Locate the cell with the specified text and output its (X, Y) center coordinate. 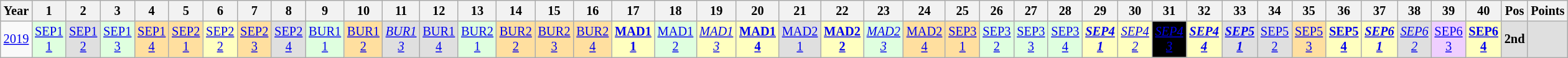
2 (83, 11)
25 (962, 11)
BUR14 (439, 39)
18 (676, 11)
SEP42 (1135, 39)
33 (1239, 11)
SEP21 (185, 39)
13 (477, 11)
27 (1030, 11)
9 (325, 11)
SEP52 (1274, 39)
SEP34 (1065, 39)
SEP53 (1309, 39)
SEP14 (152, 39)
BUR11 (325, 39)
MAD12 (676, 39)
10 (363, 11)
35 (1309, 11)
SEP64 (1483, 39)
39 (1449, 11)
2019 (16, 39)
20 (758, 11)
BUR12 (363, 39)
19 (716, 11)
SEP22 (220, 39)
3 (117, 11)
MAD23 (884, 39)
Year (16, 11)
SEP32 (997, 39)
38 (1415, 11)
SEP31 (962, 39)
SEP63 (1449, 39)
Points (1547, 11)
26 (997, 11)
BUR21 (477, 39)
30 (1135, 11)
12 (439, 11)
32 (1205, 11)
34 (1274, 11)
SEP62 (1415, 39)
40 (1483, 11)
31 (1170, 11)
14 (516, 11)
MAD22 (842, 39)
17 (633, 11)
MAD13 (716, 39)
SEP23 (254, 39)
SEP33 (1030, 39)
Pos (1514, 11)
1 (49, 11)
BUR23 (554, 39)
SEP54 (1344, 39)
SEP11 (49, 39)
16 (592, 11)
2nd (1514, 39)
36 (1344, 11)
21 (800, 11)
SEP51 (1239, 39)
MAD11 (633, 39)
SEP41 (1100, 39)
11 (401, 11)
23 (884, 11)
SEP61 (1379, 39)
SEP12 (83, 39)
BUR24 (592, 39)
BUR13 (401, 39)
8 (289, 11)
SEP43 (1170, 39)
SEP44 (1205, 39)
22 (842, 11)
MAD24 (925, 39)
SEP24 (289, 39)
MAD21 (800, 39)
24 (925, 11)
7 (254, 11)
29 (1100, 11)
MAD14 (758, 39)
28 (1065, 11)
BUR22 (516, 39)
15 (554, 11)
37 (1379, 11)
4 (152, 11)
5 (185, 11)
6 (220, 11)
SEP13 (117, 39)
